Return (x, y) of the center of cell containing provided text 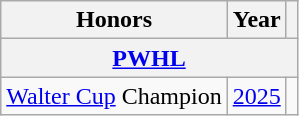
2025 (256, 96)
Year (256, 20)
PWHL (150, 58)
Honors (114, 20)
Walter Cup Champion (114, 96)
